Detect which cell encompasses the target text, then output its (X, Y) center coordinate. 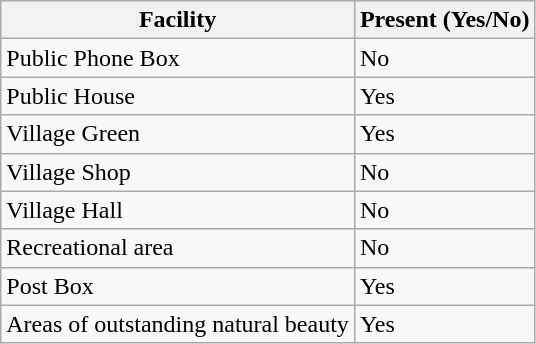
Public Phone Box (178, 58)
Facility (178, 20)
Post Box (178, 286)
Present (Yes/No) (444, 20)
Recreational area (178, 248)
Village Shop (178, 172)
Village Green (178, 134)
Areas of outstanding natural beauty (178, 324)
Public House (178, 96)
Village Hall (178, 210)
